Scan for the cell matching the given text and deliver its [X, Y] coordinate at center. 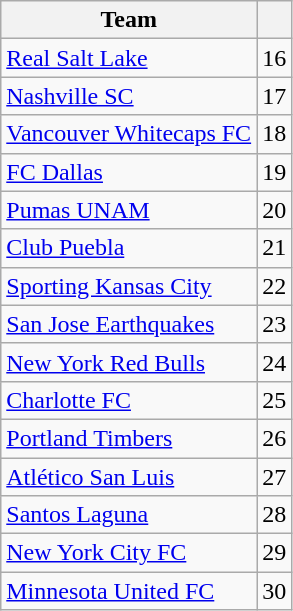
20 [274, 210]
Minnesota United FC [129, 591]
28 [274, 515]
26 [274, 438]
FC Dallas [129, 172]
29 [274, 553]
27 [274, 477]
Charlotte FC [129, 400]
New York Red Bulls [129, 362]
30 [274, 591]
Pumas UNAM [129, 210]
24 [274, 362]
Atlético San Luis [129, 477]
Team [129, 20]
18 [274, 134]
Portland Timbers [129, 438]
Vancouver Whitecaps FC [129, 134]
San Jose Earthquakes [129, 324]
Real Salt Lake [129, 58]
Sporting Kansas City [129, 286]
Club Puebla [129, 248]
New York City FC [129, 553]
Nashville SC [129, 96]
17 [274, 96]
23 [274, 324]
22 [274, 286]
19 [274, 172]
Santos Laguna [129, 515]
21 [274, 248]
25 [274, 400]
16 [274, 58]
